Capture the cell that displays the provided text and extract its [x, y] central coordinate. 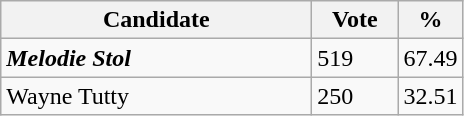
519 [355, 58]
67.49 [430, 58]
% [430, 20]
32.51 [430, 96]
Wayne Tutty [156, 96]
Candidate [156, 20]
Vote [355, 20]
Melodie Stol [156, 58]
250 [355, 96]
